Provide the [X, Y] coordinate of the cell's center where the given text is located.  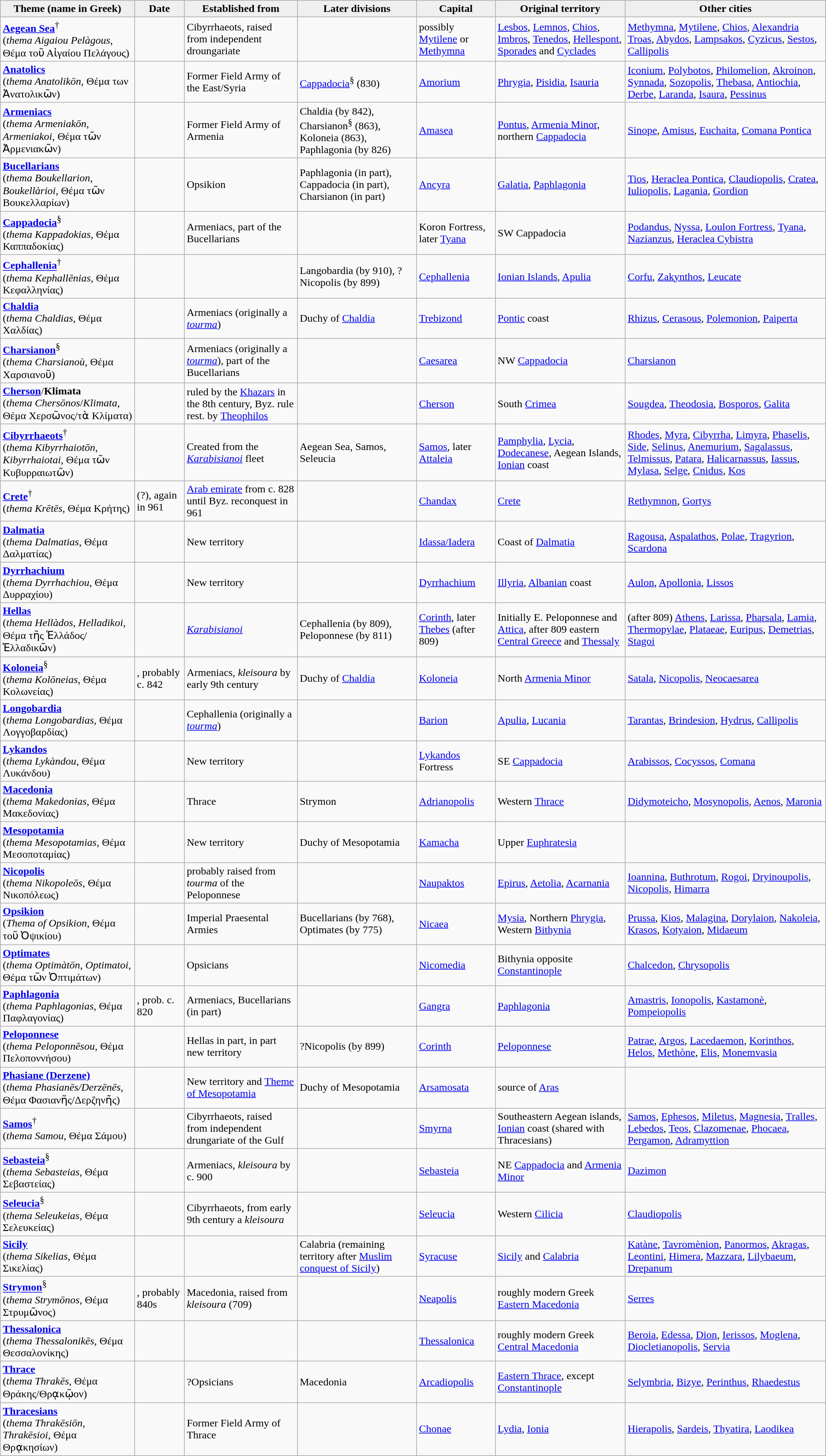
Longobardia(thema Longobardias, Θέμα Λογγοβαρδίας) [68, 720]
Naupaktos [456, 883]
Coast of Dalmatia [560, 542]
source of Aras [560, 1088]
Hellas in part, in part new territory [241, 1047]
Thessalonica(thema Thessalonikēs, Θέμα Θεσσαλονίκης) [68, 1341]
Armeniacs, part of the Bucellarians [241, 233]
Pontus, Armenia Minor, northern Cappadocia [560, 130]
Armeniacs (originally a tourma) [241, 319]
Cephallenia†(thema Kephallēnias, Θέμα Κεφαλληνίας) [68, 276]
Anatolics(thema Anatolikōn, Θέμα των Ἀνατολικῶν) [68, 82]
Chonae [456, 1430]
Peloponnese(thema Peloponnēsou, Θέμα Πελοποννήσου) [68, 1047]
Macedonia [357, 1382]
Later divisions [357, 9]
Opsikion(Thema of Opsikion, Θέμα τοῦ Ὀψικίου) [68, 924]
Caesarea [456, 361]
Theme (name in Greek) [68, 9]
possibly Mytilene or Methymna [456, 39]
Satala, Nicopolis, Neocaesarea [725, 679]
SE Cappadocia [560, 761]
Peloponnese [560, 1047]
Dalmatia(thema Dalmatias, Θέμα Δαλματίας) [68, 542]
Apulia, Lucania [560, 720]
Bucellarians (by 768), Optimates (by 775) [357, 924]
Optimates(thema Optimàtōn, Optimatoi, Θέμα τῶν Ὀπτιμάτων) [68, 965]
Former Field Army of the East/Syria [241, 82]
Sinope, Amisus, Euchaita, Comana Pontica [725, 130]
Didymoteicho, Mosynopolis, Aenos, Maronia [725, 802]
Mysia, Northern Phrygia, Western Bithynia [560, 924]
Thrace [241, 802]
Tios, Heraclea Pontica, Claudiopolis, Cratea, Iuliopolis, Lagania, Gordion [725, 184]
Former Field Army of Armenia [241, 130]
Armeniacs, kleisoura by early 9th century [241, 679]
Tarantas, Brindesion, Hydrus, Callipolis [725, 720]
Created from the Karabisianoi fleet [241, 453]
Samos, later Attaleia [456, 453]
Syracuse [456, 1256]
Cephallenia (by 809), Peloponnese (by 811) [357, 630]
Nicaea [456, 924]
Prussa, Kios, Malagina, Dorylaion, Nakoleia, Krasos, Kotyaion, Midaeum [725, 924]
Sougdea, Theodosia, Bosporos, Galita [725, 404]
Sebasteia§(thema Sebasteias, Θέμα Σεβαστείας) [68, 1171]
Crete†(thema Krētēs, Θέμα Κρήτης) [68, 501]
Rethymnon, Gortys [725, 501]
Paphlagonia(thema Paphlagonias, Θέμα Παφλαγονίας) [68, 1006]
Strymon [357, 802]
Samos, Ephesos, Miletus, Magnesia, Tralles, Lebedos, Teos, Clazomenae, Phocaea, Pergamon, Adramyttion [725, 1129]
Podandus, Nyssa, Loulon Fortress, Tyana, Nazianzus, Heraclea Cybistra [725, 233]
Iconium, Polybotos, Philomelion, Akroinon, Synnada, Sozopolis, Thebasa, Antiochia, Derbe, Laranda, Isaura, Pessinus [725, 82]
Selymbria, Bizye, Perinthus, Rhaedestus [725, 1382]
Aegean Sea, Samos, Seleucia [357, 453]
Chaldia (by 842), Charsianon§ (863), Koloneia (863), Paphlagonia (by 826) [357, 130]
Cappadocia§(thema Kappadokias, Θέμα Καππαδοκίας) [68, 233]
Armeniacs(thema Armeniakōn, Armeniakoi, Θέμα τῶν Ἀρμενιακῶν) [68, 130]
Bithynia opposite Constantinople [560, 965]
Phrygia, Pisidia, Isauria [560, 82]
Thracesians(thema Thrakēsiōn, Thrakēsioi, Θέμα Θρᾳκησίων) [68, 1430]
, probably c. 842 [160, 679]
Lydia, Ionia [560, 1430]
Thessalonica [456, 1341]
Trebizond [456, 319]
Established from [241, 9]
Beroia, Edessa, Dion, Ierissos, Moglena, Diocletianopolis, Servia [725, 1341]
Cappadocia§ (830) [357, 82]
Cephallenia [456, 276]
Calabria (remaining territory after Muslim conquest of Sicily) [357, 1256]
Opsicians [241, 965]
Ionian Islands, Apulia [560, 276]
Bucellarians(thema Boukellarion, Boukellàrioi, Θέμα τῶν Βουκελλαρίων) [68, 184]
Hellas(thema Hellàdos, Helladikoi, Θέμα τῆς Ἑλλάδος/Ἑλλαδικῶν) [68, 630]
Thrace(thema Thrakēs, Θέμα Θράκης/Θρᾳκῷον) [68, 1382]
roughly modern Greek Eastern Macedonia [560, 1298]
Cherson [456, 404]
roughly modern Greek Central Macedonia [560, 1341]
(after 809) Athens, Larissa, Pharsala, Lamia, Thermopylae, Plataeae, Euripus, Demetrias, Stagoi [725, 630]
Chandax [456, 501]
Ancyra [456, 184]
Paphlagonia (in part), Cappadocia (in part), Charsianon (in part) [357, 184]
Gangra [456, 1006]
Sicily and Calabria [560, 1256]
Chaldia(thema Chaldias, Θέμα Χαλδίας) [68, 319]
Other cities [725, 9]
Illyria, Albanian coast [560, 582]
Crete [560, 501]
Western Thrace [560, 802]
Langobardia (by 910), ?Nicopolis (by 899) [357, 276]
NE Cappadocia and Armenia Minor [560, 1171]
Seleucia§(thema Seleukeias, Θέμα Σελευκείας) [68, 1214]
Cibyrrhaeots†(thema Kibyrrhaiotōn, Kibyrrhaiotai, Θέμα τῶν Κυβυρραιωτῶν) [68, 453]
Corfu, Zakynthos, Leucate [725, 276]
Charsianon§(thema Charsianoù, Θέμα Χαρσιανοῦ) [68, 361]
Western Cilicia [560, 1214]
Cephallenia (originally a tourma) [241, 720]
Lesbos, Lemnos, Chios, Imbros, Tenedos, Hellespont, Sporades and Cyclades [560, 39]
Lykandos(thema Lykàndou, Θέμα Λυκάνδου) [68, 761]
NW Cappadocia [560, 361]
Katàne, Tavromènion, Panormos, Akragas, Leontini, Himera, Mazzara, Lilybaeum, Drepanum [725, 1256]
Date [160, 9]
Patrae, Argos, Lacedaemon, Korinthos, Helos, Methòne, Elis, Monemvasia [725, 1047]
Amastris, Ionopolis, Kastamonè, Pompeiopolis [725, 1006]
Rhizus, Cerasous, Polemonion, Paiperta [725, 319]
Original territory [560, 9]
Hierapolis, Sardeis, Thyatira, Laodikea [725, 1430]
?Opsicians [241, 1382]
Amorium [456, 82]
Nicopolis(thema Nikopoleōs, Θέμα Νικοπόλεως) [68, 883]
Seleucia [456, 1214]
Strymon§(thema Strymōnos, Θέμα Στρυμῶνος) [68, 1298]
Ioannina, Buthrotum, Rogoi, Dryinoupolis, Nicopolis, Himarra [725, 883]
Charsianon [725, 361]
Ragousa, Aspalathos, Polae, Tragyrion, Scardona [725, 542]
Adrianopolis [456, 802]
Armeniacs (originally a tourma), part of the Bucellarians [241, 361]
Arabissos, Cocyssos, Comana [725, 761]
Pamphylia, Lycia, Dodecanese, Aegean Islands, Ionian coast [560, 453]
Dyrrhachium(thema Dyrrhachiou, Θέμα Δυρραχίου) [68, 582]
probably raised from tourma of the Peloponnese [241, 883]
Samos†(thema Samou, Θέμα Σάμου) [68, 1129]
Koron Fortress, later Tyana [456, 233]
SW Cappadocia [560, 233]
Armeniacs, Bucellarians (in part) [241, 1006]
Dazimon [725, 1171]
South Crimea [560, 404]
North Armenia Minor [560, 679]
Aulon, Apollonia, Lissos [725, 582]
Capital [456, 9]
Cherson/Klimata(thema Chersōnos/Klimata, Θέμα Χερσῶνος/τὰ Κλίματα) [68, 404]
Corinth, later Thebes (after 809) [456, 630]
Opsikion [241, 184]
Amasea [456, 130]
Arcadiopolis [456, 1382]
New territory and Theme of Mesopotamia [241, 1088]
ruled by the Khazars in the 8th century, Byz. rule rest. by Theophilos [241, 404]
Kamacha [456, 842]
Macedonia(thema Makedonias, Θέμα Μακεδονίας) [68, 802]
Phasiane (Derzene)(thema Phasianēs/Derzēnēs, Θέμα Φασιανῆς/Δερζηνῆς) [68, 1088]
(?), again in 961 [160, 501]
Koloneia [456, 679]
Eastern Thrace, except Constantinople [560, 1382]
, prob. c. 820 [160, 1006]
Cibyrrhaeots, raised from independent droungariate [241, 39]
Upper Euphratesia [560, 842]
Armeniacs, kleisoura by c. 900 [241, 1171]
Cibyrrhaeots, from early 9th century a kleisoura [241, 1214]
Paphlagonia [560, 1006]
, probably 840s [160, 1298]
?Nicopolis (by 899) [357, 1047]
Aegean Sea†(thema Aigaiou Pelàgous, Θέμα τοῦ Αἰγαίου Πελάγους) [68, 39]
Mesopotamia(thema Mesopotamias, Θέμα Μεσοποταμίας) [68, 842]
Neapolis [456, 1298]
Dyrrhachium [456, 582]
Methymna, Mytilene, Chios, Alexandria Troas, Abydos, Lampsakos, Cyzicus, Sestos, Callipolis [725, 39]
Former Field Army of Thrace [241, 1430]
Chalcedon, Chrysopolis [725, 965]
Southeastern Aegean islands, Ionian coast (shared with Thracesians) [560, 1129]
Idassa/Iadera [456, 542]
Smyrna [456, 1129]
Galatia, Paphlagonia [560, 184]
Pontic coast [560, 319]
Epirus, Aetolia, Acarnania [560, 883]
Rhodes, Myra, Cibyrrha, Limyra, Phaselis, Side, Selinus, Anemurium, Sagalassus, Telmissus, Patara, Halicarnassus, Iassus, Mylasa, Selge, Cnidus, Kos [725, 453]
Claudiopolis [725, 1214]
Imperial Praesental Armies [241, 924]
Arab emirate from c. 828 until Byz. reconquest in 961 [241, 501]
Koloneia§(thema Kolōneias, Θέμα Κολωνείας) [68, 679]
Corinth [456, 1047]
Barion [456, 720]
Nicomedia [456, 965]
Sebasteia [456, 1171]
Lykandos Fortress [456, 761]
Cibyrrhaeots, raised from independent drungariate of the Gulf [241, 1129]
Serres [725, 1298]
Sicily(thema Sikelias, Θέμα Σικελίας) [68, 1256]
Initially E. Peloponnese and Attica, after 809 eastern Central Greece and Thessaly [560, 630]
Arsamosata [456, 1088]
Karabisianoi [241, 630]
Macedonia, raised from kleisoura (709) [241, 1298]
